For the text-containing cell, return its midpoint in (X, Y) coordinate format. 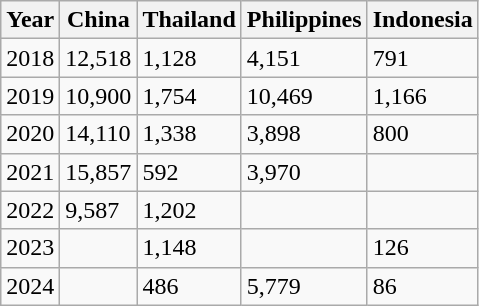
3,898 (304, 134)
791 (422, 58)
86 (422, 286)
1,148 (189, 248)
1,128 (189, 58)
1,754 (189, 96)
2022 (30, 210)
1,166 (422, 96)
1,202 (189, 210)
Year (30, 20)
12,518 (98, 58)
592 (189, 172)
5,779 (304, 286)
2019 (30, 96)
9,587 (98, 210)
14,110 (98, 134)
Philippines (304, 20)
2024 (30, 286)
10,900 (98, 96)
4,151 (304, 58)
2020 (30, 134)
15,857 (98, 172)
10,469 (304, 96)
2021 (30, 172)
Indonesia (422, 20)
China (98, 20)
126 (422, 248)
2023 (30, 248)
486 (189, 286)
2018 (30, 58)
1,338 (189, 134)
Thailand (189, 20)
3,970 (304, 172)
800 (422, 134)
